Detect which cell encompasses the target text, then output its [X, Y] center coordinate. 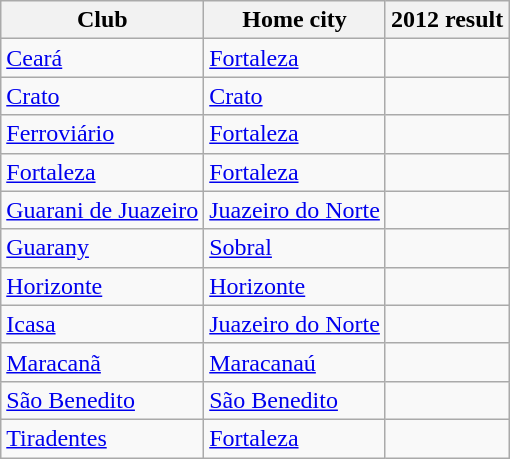
Ceará [102, 58]
Guarany [102, 248]
Ferroviário [102, 134]
2012 result [446, 20]
Tiradentes [102, 438]
Club [102, 20]
Sobral [295, 248]
Home city [295, 20]
Guarani de Juazeiro [102, 210]
Icasa [102, 324]
Maracanaú [295, 362]
Maracanã [102, 362]
